Capture the cell that displays the provided text and extract its [x, y] central coordinate. 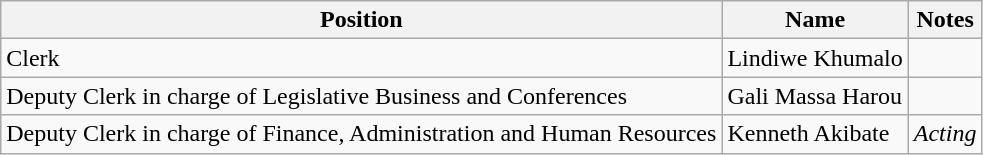
Acting [945, 134]
Deputy Clerk in charge of Legislative Business and Conferences [362, 96]
Gali Massa Harou [815, 96]
Kenneth Akibate [815, 134]
Clerk [362, 58]
Lindiwe Khumalo [815, 58]
Notes [945, 20]
Position [362, 20]
Deputy Clerk in charge of Finance, Administration and Human Resources [362, 134]
Name [815, 20]
